Detect which cell encompasses the target text, then output its (X, Y) center coordinate. 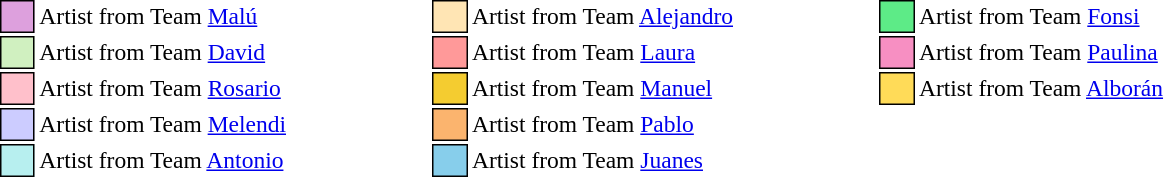
Artist from Team Antonio (163, 160)
Artist from Team David (163, 52)
Artist from Team Alborán (1040, 88)
Artist from Team Alejandro (602, 16)
Artist from Team Paulina (1040, 52)
Artist from Team Malú (163, 16)
Artist from Team Pablo (602, 124)
Artist from Team Laura (602, 52)
Artist from Team Rosario (163, 88)
Artist from Team Melendi (163, 124)
Artist from Team Fonsi (1040, 16)
Artist from Team Juanes (602, 160)
Artist from Team Manuel (602, 88)
